Provide the (X, Y) coordinate of the cell's center where the given text is located.  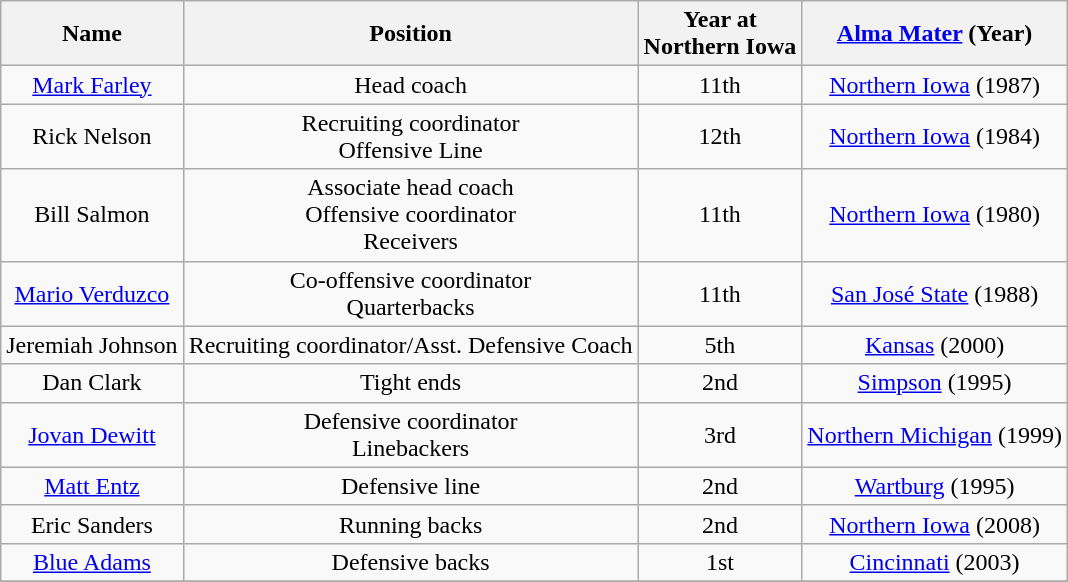
Kansas (2000) (935, 345)
Mark Farley (92, 85)
Co-offensive coordinatorQuarterbacks (410, 294)
Recruiting coordinatorOffensive Line (410, 136)
Cincinnati (2003) (935, 562)
Name (92, 34)
Wartburg (1995) (935, 486)
Northern Iowa (2008) (935, 524)
Head coach (410, 85)
Simpson (1995) (935, 383)
Eric Sanders (92, 524)
Mario Verduzco (92, 294)
Tight ends (410, 383)
Northern Iowa (1984) (935, 136)
Defensive backs (410, 562)
Northern Iowa (1987) (935, 85)
Northern Michigan (1999) (935, 434)
Jovan Dewitt (92, 434)
Blue Adams (92, 562)
Defensive coordinatorLinebackers (410, 434)
Matt Entz (92, 486)
3rd (720, 434)
Jeremiah Johnson (92, 345)
San José State (1988) (935, 294)
5th (720, 345)
Dan Clark (92, 383)
Associate head coachOffensive coordinatorReceivers (410, 215)
Running backs (410, 524)
1st (720, 562)
Position (410, 34)
Year at Northern Iowa (720, 34)
Alma Mater (Year) (935, 34)
Northern Iowa (1980) (935, 215)
12th (720, 136)
Recruiting coordinator/Asst. Defensive Coach (410, 345)
Bill Salmon (92, 215)
Rick Nelson (92, 136)
Defensive line (410, 486)
